From the cell containing the given text, extract its center point as (x, y) coordinate. 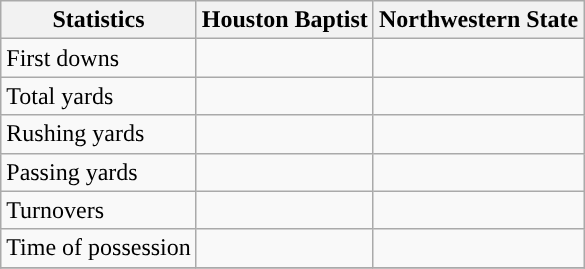
Rushing yards (99, 134)
Turnovers (99, 210)
Passing yards (99, 172)
Statistics (99, 20)
Houston Baptist (284, 20)
First downs (99, 58)
Northwestern State (478, 20)
Total yards (99, 96)
Time of possession (99, 248)
